Locate the cell with the specified text and output its (x, y) center coordinate. 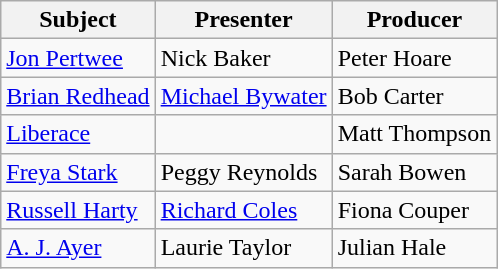
Nick Baker (244, 58)
Peggy Reynolds (244, 172)
Jon Pertwee (78, 58)
Julian Hale (414, 248)
Laurie Taylor (244, 248)
Subject (78, 20)
Presenter (244, 20)
Brian Redhead (78, 96)
Producer (414, 20)
A. J. Ayer (78, 248)
Fiona Couper (414, 210)
Michael Bywater (244, 96)
Russell Harty (78, 210)
Matt Thompson (414, 134)
Bob Carter (414, 96)
Richard Coles (244, 210)
Sarah Bowen (414, 172)
Freya Stark (78, 172)
Liberace (78, 134)
Peter Hoare (414, 58)
